Extract the [x, y] coordinate from the center of the cell holding the provided text.  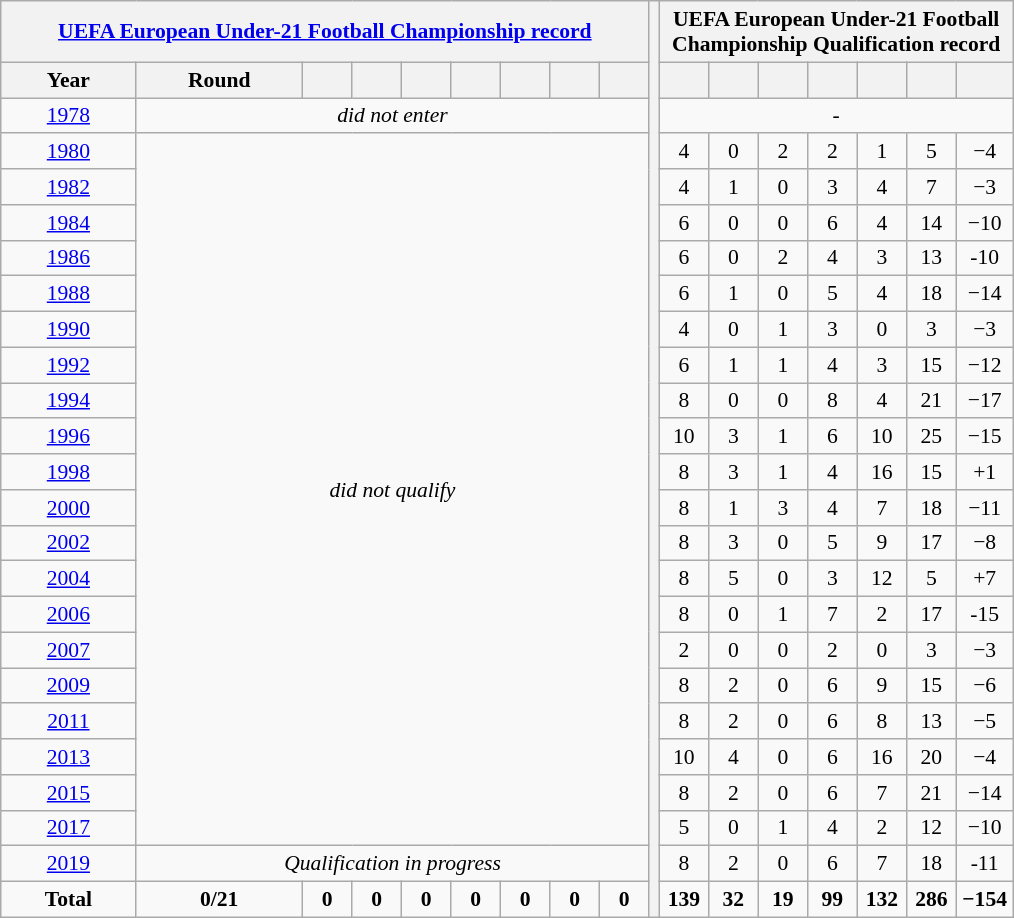
Year [68, 80]
-11 [984, 864]
−12 [984, 365]
2019 [68, 864]
- [836, 116]
did not qualify [392, 490]
2011 [68, 722]
−6 [984, 686]
286 [932, 900]
20 [932, 757]
1984 [68, 223]
1988 [68, 294]
1982 [68, 187]
139 [684, 900]
-15 [984, 615]
−15 [984, 437]
14 [932, 223]
2006 [68, 615]
1990 [68, 330]
132 [882, 900]
−154 [984, 900]
2000 [68, 508]
1998 [68, 472]
UEFA European Under-21 Football Championship Qualification record [836, 32]
99 [833, 900]
UEFA European Under-21 Football Championship record [325, 32]
2017 [68, 828]
32 [734, 900]
1980 [68, 152]
2015 [68, 793]
1978 [68, 116]
2002 [68, 543]
−8 [984, 543]
Qualification in progress [392, 864]
1996 [68, 437]
−11 [984, 508]
-10 [984, 258]
25 [932, 437]
did not enter [392, 116]
0/21 [219, 900]
2009 [68, 686]
1994 [68, 401]
+1 [984, 472]
Round [219, 80]
−5 [984, 722]
2004 [68, 579]
2007 [68, 650]
+7 [984, 579]
−17 [984, 401]
2013 [68, 757]
1986 [68, 258]
1992 [68, 365]
Total [68, 900]
19 [783, 900]
